Locate the cell with the specified text and output its [X, Y] center coordinate. 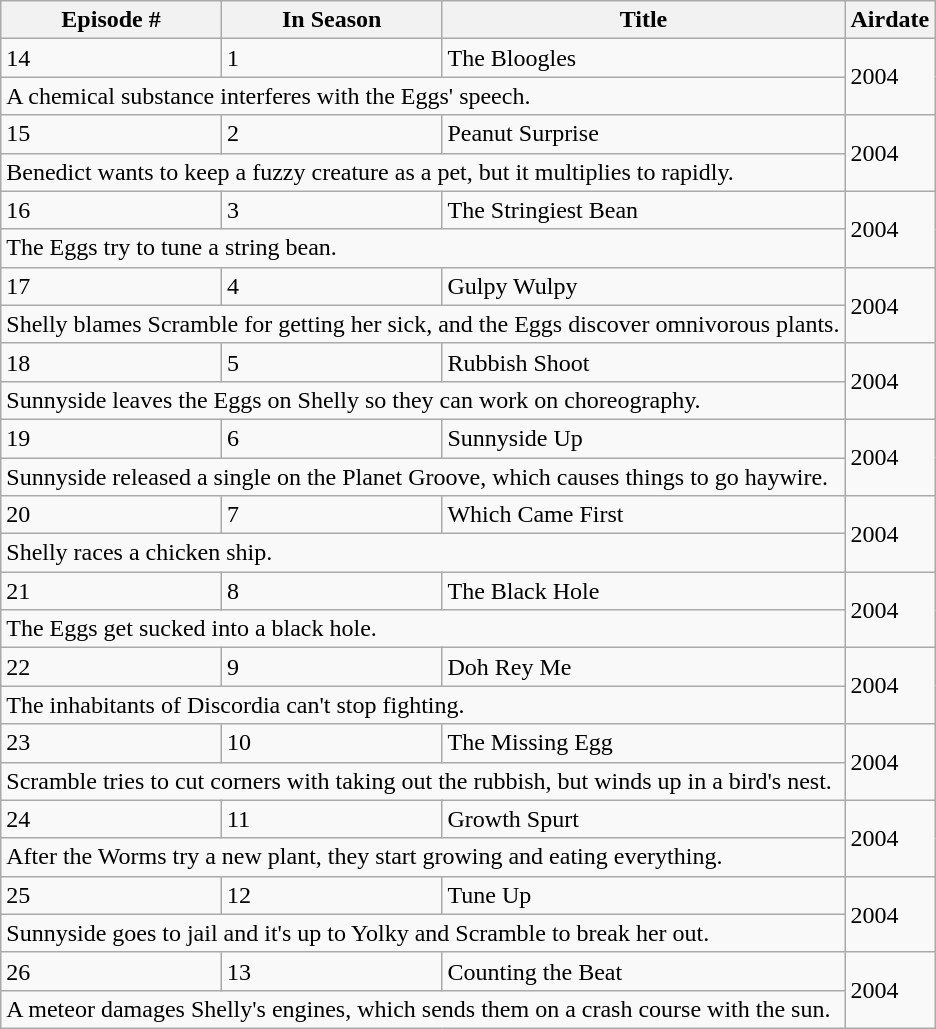
In Season [332, 20]
15 [112, 134]
Sunnyside goes to jail and it's up to Yolky and Scramble to break her out. [423, 933]
25 [112, 895]
6 [332, 438]
Episode # [112, 20]
18 [112, 362]
Shelly races a chicken ship. [423, 553]
Which Came First [644, 515]
A meteor damages Shelly's engines, which sends them on a crash course with the sun. [423, 1009]
12 [332, 895]
Counting the Beat [644, 971]
9 [332, 667]
The Stringiest Bean [644, 210]
Sunnyside Up [644, 438]
7 [332, 515]
Scramble tries to cut corners with taking out the rubbish, but winds up in a bird's nest. [423, 781]
Shelly blames Scramble for getting her sick, and the Eggs discover omnivorous plants. [423, 324]
1 [332, 58]
19 [112, 438]
The Bloogles [644, 58]
Sunnyside released a single on the Planet Groove, which causes things to go haywire. [423, 477]
Title [644, 20]
Airdate [890, 20]
16 [112, 210]
8 [332, 591]
23 [112, 743]
A chemical substance interferes with the Eggs' speech. [423, 96]
3 [332, 210]
The Black Hole [644, 591]
10 [332, 743]
Sunnyside leaves the Eggs on Shelly so they can work on choreography. [423, 400]
17 [112, 286]
24 [112, 819]
The Missing Egg [644, 743]
Growth Spurt [644, 819]
The inhabitants of Discordia can't stop fighting. [423, 705]
After the Worms try a new plant, they start growing and eating everything. [423, 857]
The Eggs get sucked into a black hole. [423, 629]
Tune Up [644, 895]
2 [332, 134]
11 [332, 819]
4 [332, 286]
22 [112, 667]
21 [112, 591]
Gulpy Wulpy [644, 286]
Benedict wants to keep a fuzzy creature as a pet, but it multiplies to rapidly. [423, 172]
5 [332, 362]
Peanut Surprise [644, 134]
Doh Rey Me [644, 667]
26 [112, 971]
20 [112, 515]
14 [112, 58]
13 [332, 971]
The Eggs try to tune a string bean. [423, 248]
Rubbish Shoot [644, 362]
